Provide the [X, Y] coordinate of the cell's center where the given text is located.  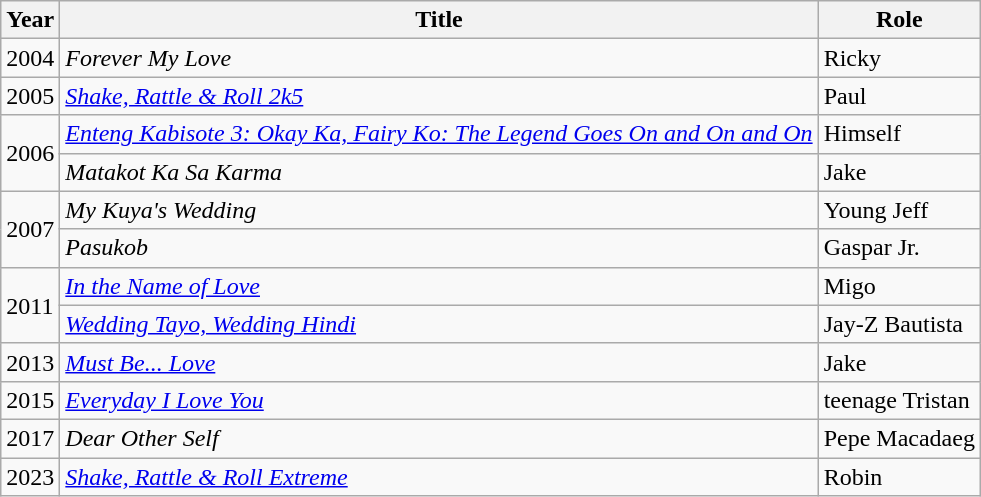
teenage Tristan [899, 400]
2004 [30, 58]
Young Jeff [899, 210]
My Kuya's Wedding [439, 210]
2023 [30, 477]
2011 [30, 305]
Himself [899, 134]
Shake, Rattle & Roll Extreme [439, 477]
2006 [30, 153]
2005 [30, 96]
Shake, Rattle & Roll 2k5 [439, 96]
Must Be... Love [439, 362]
Matakot Ka Sa Karma [439, 172]
In the Name of Love [439, 286]
Forever My Love [439, 58]
Jay-Z Bautista [899, 324]
Year [30, 20]
Robin [899, 477]
Wedding Tayo, Wedding Hindi [439, 324]
Pepe Macadaeg [899, 438]
Gaspar Jr. [899, 248]
2015 [30, 400]
Ricky [899, 58]
Everyday I Love You [439, 400]
2017 [30, 438]
Dear Other Self [439, 438]
Title [439, 20]
Role [899, 20]
2007 [30, 229]
Pasukob [439, 248]
Paul [899, 96]
Migo [899, 286]
Enteng Kabisote 3: Okay Ka, Fairy Ko: The Legend Goes On and On and On [439, 134]
2013 [30, 362]
